Search for the cell housing the specified text and yield its (x, y) center coordinate. 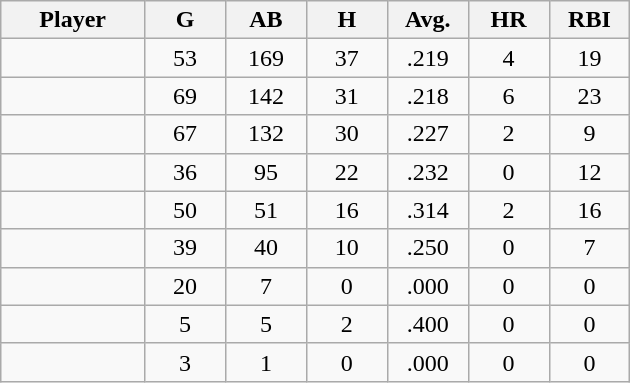
1 (266, 362)
67 (186, 134)
9 (590, 134)
HR (508, 20)
G (186, 20)
RBI (590, 20)
20 (186, 286)
6 (508, 96)
10 (346, 248)
Player (73, 20)
AB (266, 20)
.232 (428, 172)
.219 (428, 58)
.400 (428, 324)
12 (590, 172)
3 (186, 362)
69 (186, 96)
53 (186, 58)
30 (346, 134)
132 (266, 134)
.227 (428, 134)
36 (186, 172)
19 (590, 58)
.218 (428, 96)
Avg. (428, 20)
51 (266, 210)
.250 (428, 248)
31 (346, 96)
37 (346, 58)
4 (508, 58)
22 (346, 172)
169 (266, 58)
142 (266, 96)
39 (186, 248)
50 (186, 210)
23 (590, 96)
H (346, 20)
.314 (428, 210)
95 (266, 172)
40 (266, 248)
